Extract the [X, Y] coordinate from the center of the cell holding the provided text.  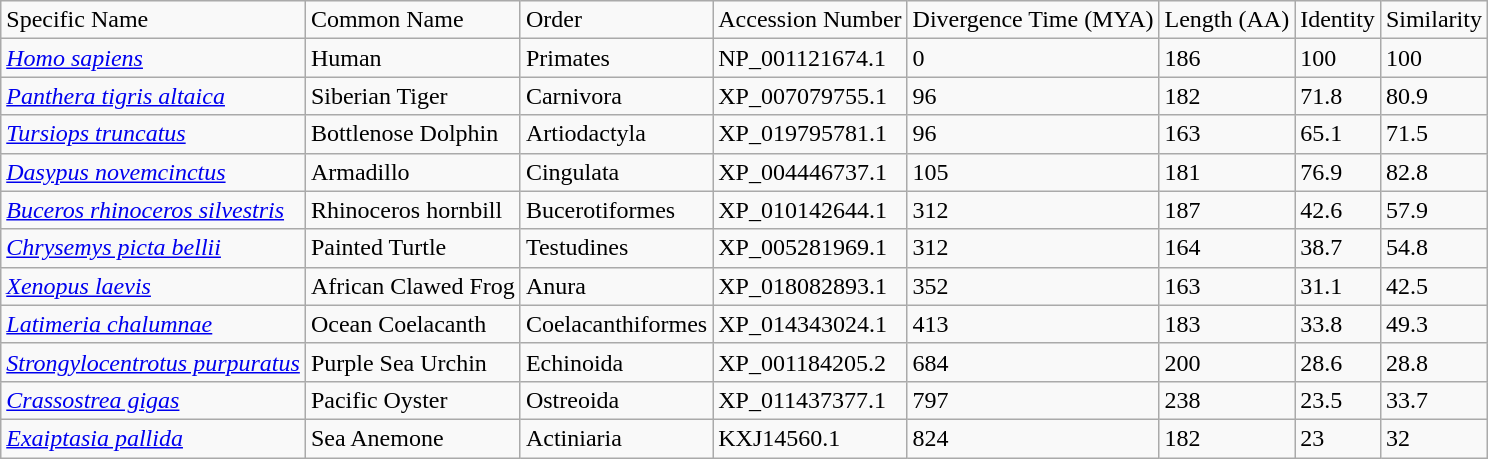
Painted Turtle [412, 248]
Rhinoceros hornbill [412, 210]
Xenopus laevis [154, 286]
XP_011437377.1 [810, 400]
XP_001184205.2 [810, 362]
42.6 [1338, 210]
Anura [616, 286]
Armadillo [412, 172]
200 [1227, 362]
183 [1227, 324]
71.5 [1434, 134]
105 [1033, 172]
XP_007079755.1 [810, 96]
Sea Anemone [412, 438]
XP_005281969.1 [810, 248]
XP_014343024.1 [810, 324]
Exaiptasia pallida [154, 438]
824 [1033, 438]
38.7 [1338, 248]
XP_010142644.1 [810, 210]
Specific Name [154, 20]
Strongylocentrotus purpuratus [154, 362]
Artiodactyla [616, 134]
65.1 [1338, 134]
Siberian Tiger [412, 96]
684 [1033, 362]
54.8 [1434, 248]
KXJ14560.1 [810, 438]
African Clawed Frog [412, 286]
Pacific Oyster [412, 400]
Buceros rhinoceros silvestris [154, 210]
Cingulata [616, 172]
42.5 [1434, 286]
Length (AA) [1227, 20]
413 [1033, 324]
Chrysemys picta bellii [154, 248]
28.8 [1434, 362]
Latimeria chalumnae [154, 324]
71.8 [1338, 96]
Purple Sea Urchin [412, 362]
Coelacanthiformes [616, 324]
Accession Number [810, 20]
Order [616, 20]
Bottlenose Dolphin [412, 134]
NP_001121674.1 [810, 58]
49.3 [1434, 324]
Crassostrea gigas [154, 400]
Similarity [1434, 20]
Carnivora [616, 96]
Panthera tigris altaica [154, 96]
28.6 [1338, 362]
Actiniaria [616, 438]
31.1 [1338, 286]
Echinoida [616, 362]
Dasypus novemcinctus [154, 172]
Common Name [412, 20]
Ostreoida [616, 400]
XP_019795781.1 [810, 134]
187 [1227, 210]
Testudines [616, 248]
82.8 [1434, 172]
57.9 [1434, 210]
Human [412, 58]
80.9 [1434, 96]
352 [1033, 286]
164 [1227, 248]
Bucerotiformes [616, 210]
0 [1033, 58]
23.5 [1338, 400]
Primates [616, 58]
XP_018082893.1 [810, 286]
181 [1227, 172]
76.9 [1338, 172]
32 [1434, 438]
186 [1227, 58]
Divergence Time (MYA) [1033, 20]
Tursiops truncatus [154, 134]
238 [1227, 400]
797 [1033, 400]
XP_004446737.1 [810, 172]
Identity [1338, 20]
23 [1338, 438]
Ocean Coelacanth [412, 324]
Homo sapiens [154, 58]
33.8 [1338, 324]
33.7 [1434, 400]
